Detect which cell encompasses the target text, then output its [X, Y] center coordinate. 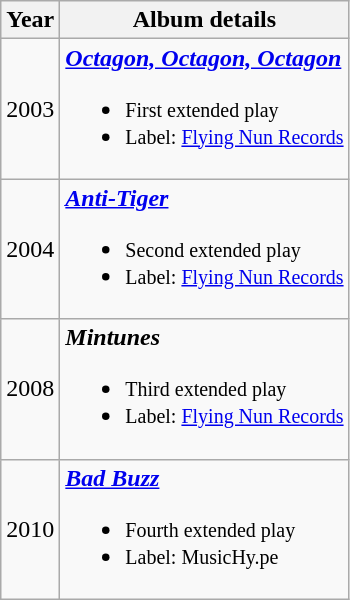
Anti-TigerSecond extended playLabel: Flying Nun Records [204, 249]
MintunesThird extended playLabel: Flying Nun Records [204, 389]
Octagon, Octagon, OctagonFirst extended playLabel: Flying Nun Records [204, 109]
2004 [30, 249]
Bad BuzzFourth extended playLabel: MusicHy.pe [204, 529]
Year [30, 20]
Album details [204, 20]
2010 [30, 529]
2008 [30, 389]
2003 [30, 109]
